Search for the cell housing the specified text and yield its [x, y] center coordinate. 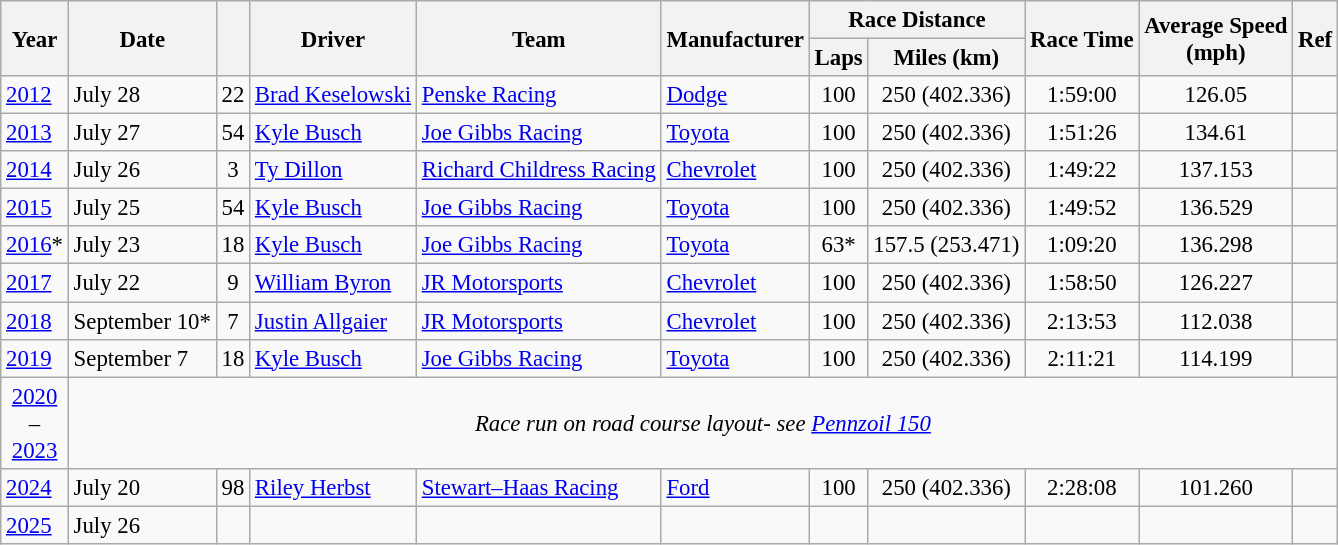
Penske Racing [538, 95]
114.199 [1216, 358]
136.298 [1216, 245]
Miles (km) [946, 58]
2017 [35, 283]
Ref [1316, 38]
Stewart–Haas Racing [538, 487]
Date [142, 38]
Race run on road course layout- see Pennzoil 150 [702, 423]
63* [838, 245]
101.260 [1216, 487]
September 10* [142, 321]
Dodge [735, 95]
Driver [334, 38]
2024 [35, 487]
July 25 [142, 208]
9 [232, 283]
2019 [35, 358]
September 7 [142, 358]
Ty Dillon [334, 170]
July 28 [142, 95]
2018 [35, 321]
Team [538, 38]
98 [232, 487]
2025 [35, 525]
2012 [35, 95]
2015 [35, 208]
Justin Allgaier [334, 321]
112.038 [1216, 321]
1:59:00 [1082, 95]
Year [35, 38]
1:49:22 [1082, 170]
136.529 [1216, 208]
Richard Childress Racing [538, 170]
3 [232, 170]
2013 [35, 133]
1:09:20 [1082, 245]
134.61 [1216, 133]
7 [232, 321]
Race Time [1082, 38]
126.05 [1216, 95]
Ford [735, 487]
1:49:52 [1082, 208]
2:13:53 [1082, 321]
1:58:50 [1082, 283]
Average Speed(mph) [1216, 38]
Riley Herbst [334, 487]
137.153 [1216, 170]
2016* [35, 245]
2:28:08 [1082, 487]
2:11:21 [1082, 358]
2020–2023 [35, 423]
2014 [35, 170]
126.227 [1216, 283]
William Byron [334, 283]
Laps [838, 58]
22 [232, 95]
Race Distance [917, 20]
Brad Keselowski [334, 95]
1:51:26 [1082, 133]
Manufacturer [735, 38]
July 23 [142, 245]
July 27 [142, 133]
July 22 [142, 283]
July 20 [142, 487]
157.5 (253.471) [946, 245]
